Locate the cell with the specified text and output its (x, y) center coordinate. 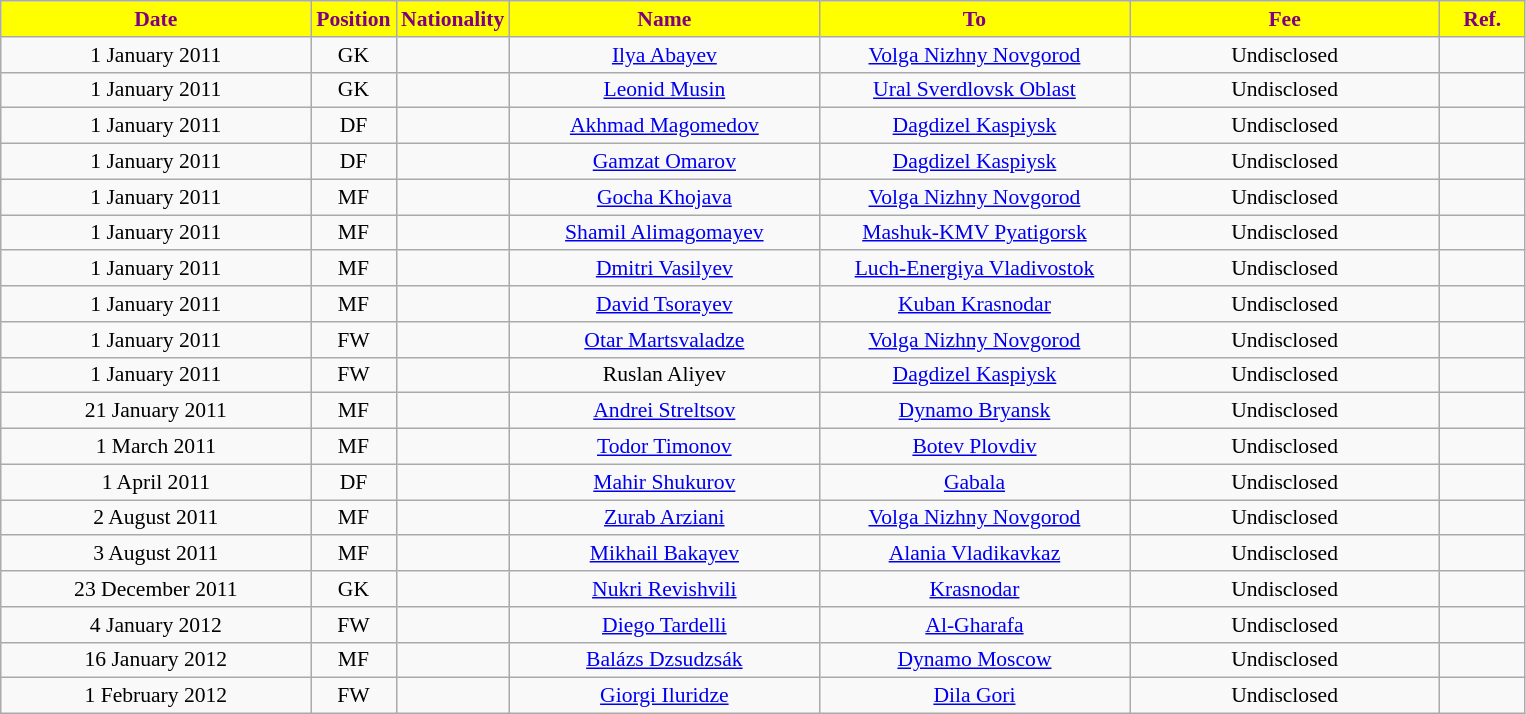
Ilya Abayev (664, 55)
Andrei Streltsov (664, 411)
1 April 2011 (156, 482)
Gamzat Omarov (664, 162)
Dynamo Bryansk (974, 411)
Botev Plovdiv (974, 447)
Mikhail Bakayev (664, 554)
Nukri Revishvili (664, 589)
Shamil Alimagomayev (664, 233)
Ref. (1482, 19)
Mashuk-KMV Pyatigorsk (974, 233)
Diego Tardelli (664, 625)
21 January 2011 (156, 411)
Leonid Musin (664, 90)
Kuban Krasnodar (974, 304)
Otar Martsvaladze (664, 340)
Fee (1285, 19)
Gocha Khojava (664, 197)
Date (156, 19)
1 March 2011 (156, 447)
Akhmad Magomedov (664, 126)
Giorgi Iluridze (664, 696)
Todor Timonov (664, 447)
23 December 2011 (156, 589)
3 August 2011 (156, 554)
Ural Sverdlovsk Oblast (974, 90)
2 August 2011 (156, 518)
Krasnodar (974, 589)
Dynamo Moscow (974, 660)
Alania Vladikavkaz (974, 554)
Gabala (974, 482)
Luch-Energiya Vladivostok (974, 269)
Ruslan Aliyev (664, 375)
16 January 2012 (156, 660)
Dmitri Vasilyev (664, 269)
Dila Gori (974, 696)
Nationality (452, 19)
Al-Gharafa (974, 625)
Zurab Arziani (664, 518)
Name (664, 19)
Mahir Shukurov (664, 482)
1 February 2012 (156, 696)
Position (354, 19)
To (974, 19)
David Tsorayev (664, 304)
4 January 2012 (156, 625)
Balázs Dzsudzsák (664, 660)
